Locate the cell with the specified text and output its [X, Y] center coordinate. 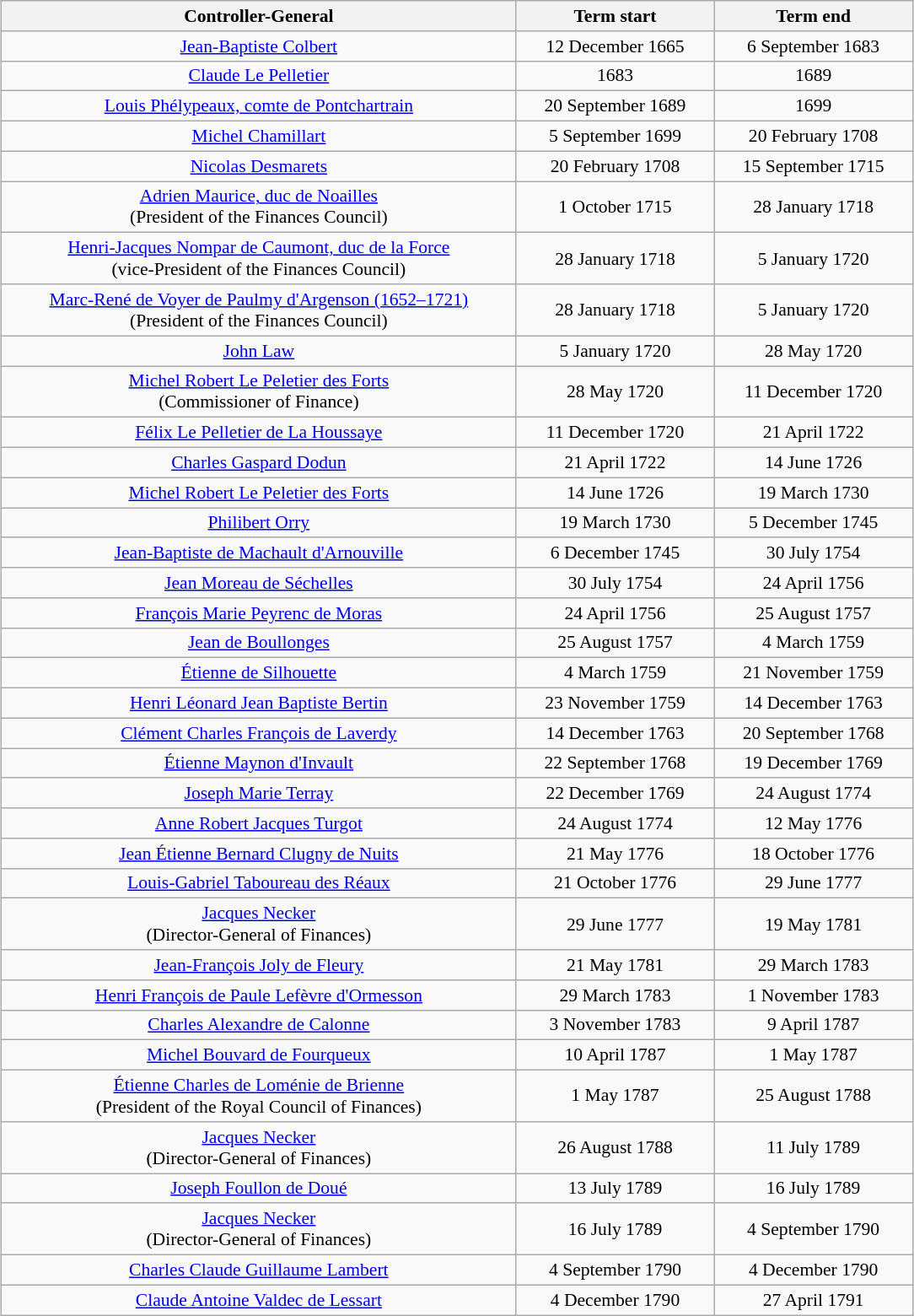
23 November 1759 [616, 704]
Adrien Maurice, duc de Noailles(President of the Finances Council) [259, 208]
Claude Antoine Valdec de Lessart [259, 1300]
1 October 1715 [616, 208]
3 November 1783 [616, 1025]
Félix Le Pelletier de La Houssaye [259, 433]
Étienne Charles de Loménie de Brienne(President of the Royal Council of Finances) [259, 1097]
Henri François de Paule Lefèvre d'Ormesson [259, 995]
John Law [259, 351]
Charles Alexandre de Calonne [259, 1025]
21 May 1781 [616, 965]
21 October 1776 [616, 883]
Term start [616, 16]
Jean Moreau de Séchelles [259, 583]
1689 [813, 76]
21 November 1759 [813, 673]
Jean Étienne Bernard Clugny de Nuits [259, 854]
20 September 1689 [616, 106]
Jean-François Joly de Fleury [259, 965]
Jean-Baptiste Colbert [259, 46]
1683 [616, 76]
Marc-René de Voyer de Paulmy d'Argenson (1652–1721)(President of the Finances Council) [259, 310]
Term end [813, 16]
Louis Phélypeaux, comte de Pontchartrain [259, 106]
Étienne de Silhouette [259, 673]
11 July 1789 [813, 1147]
Michel Robert Le Peletier des Forts(Commissioner of Finance) [259, 391]
1 November 1783 [813, 995]
27 April 1791 [813, 1300]
Nicolas Desmarets [259, 166]
Charles Gaspard Dodun [259, 463]
Claude Le Pelletier [259, 76]
22 September 1768 [616, 763]
9 April 1787 [813, 1025]
Clément Charles François de Laverdy [259, 733]
5 December 1745 [813, 523]
22 December 1769 [616, 794]
19 December 1769 [813, 763]
Étienne Maynon d'Invault [259, 763]
François Marie Peyrenc de Moras [259, 613]
25 August 1788 [813, 1097]
21 May 1776 [616, 854]
20 September 1768 [813, 733]
Joseph Marie Terray [259, 794]
Anne Robert Jacques Turgot [259, 823]
15 September 1715 [813, 166]
12 December 1665 [616, 46]
5 September 1699 [616, 137]
Michel Robert Le Peletier des Forts [259, 493]
18 October 1776 [813, 854]
26 August 1788 [616, 1147]
Jean de Boullonges [259, 643]
Louis-Gabriel Taboureau des Réaux [259, 883]
12 May 1776 [813, 823]
6 December 1745 [616, 553]
Philibert Orry [259, 523]
13 July 1789 [616, 1189]
10 April 1787 [616, 1055]
Charles Claude Guillaume Lambert [259, 1270]
Joseph Foullon de Doué [259, 1189]
Henri-Jacques Nompar de Caumont, duc de la Force(vice-President of the Finances Council) [259, 258]
19 May 1781 [813, 925]
Henri Léonard Jean Baptiste Bertin [259, 704]
Michel Bouvard de Fourqueux [259, 1055]
Jean-Baptiste de Machault d'Arnouville [259, 553]
Controller-General [259, 16]
Michel Chamillart [259, 137]
1699 [813, 106]
6 September 1683 [813, 46]
